Return the [x, y] coordinate for the center point of the cell that contains the specified text.  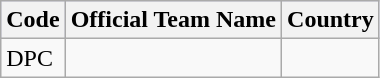
Country [331, 20]
Official Team Name [173, 20]
Code [33, 20]
DPC [33, 58]
